Return (x, y) of the center of cell containing provided text 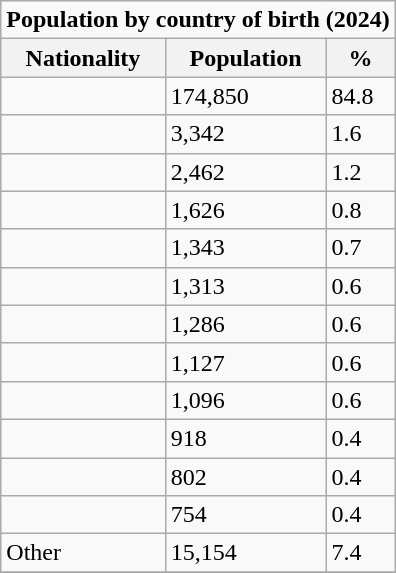
Other (83, 553)
84.8 (360, 96)
754 (246, 515)
7.4 (360, 553)
1,313 (246, 286)
1,127 (246, 362)
802 (246, 477)
% (360, 58)
0.8 (360, 210)
15,154 (246, 553)
1.6 (360, 134)
1.2 (360, 172)
Population (246, 58)
1,096 (246, 400)
Population by country of birth (2024) (198, 20)
1,626 (246, 210)
0.7 (360, 248)
174,850 (246, 96)
Nationality (83, 58)
1,343 (246, 248)
918 (246, 438)
3,342 (246, 134)
2,462 (246, 172)
1,286 (246, 324)
